Pinpoint the cell where the given text exists, returning its (x, y) midpoint coordinate. 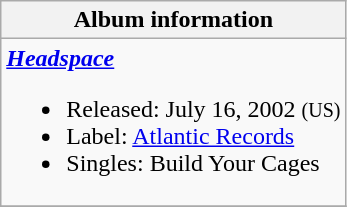
Album information (174, 20)
HeadspaceReleased: July 16, 2002 (US)Label: Atlantic RecordsSingles: Build Your Cages (174, 122)
